Provide the [x, y] coordinate of the cell's center where the given text is located.  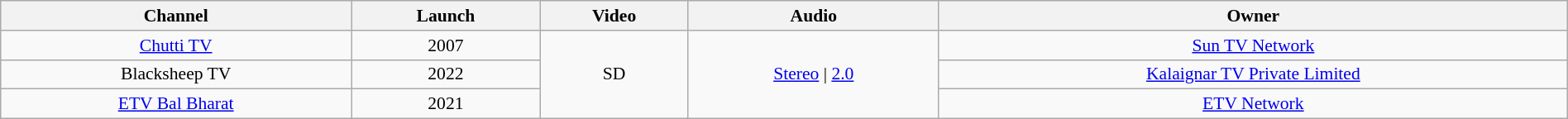
2022 [447, 74]
Blacksheep TV [176, 74]
Chutti TV [176, 45]
Stereo | 2.0 [814, 74]
Channel [176, 16]
ETV Bal Bharat [176, 104]
ETV Network [1253, 104]
Kalaignar TV Private Limited [1253, 74]
SD [614, 74]
2007 [447, 45]
Video [614, 16]
Sun TV Network [1253, 45]
Owner [1253, 16]
2021 [447, 104]
Audio [814, 16]
Launch [447, 16]
